Detect which cell encompasses the target text, then output its (X, Y) center coordinate. 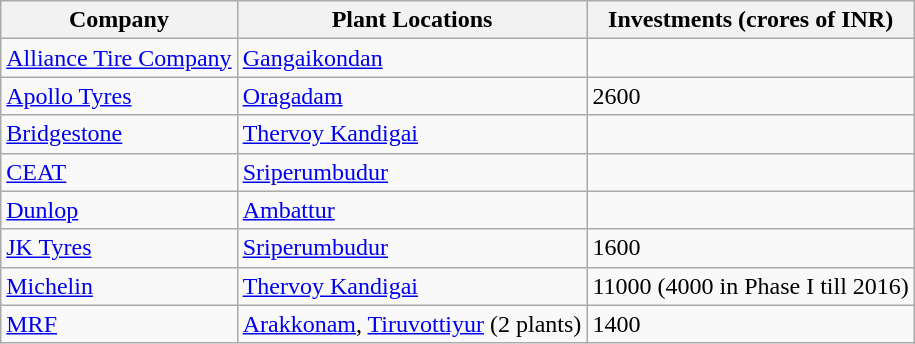
Investments (crores of INR) (750, 20)
Oragadam (412, 96)
Gangaikondan (412, 58)
2600 (750, 96)
Ambattur (412, 210)
Bridgestone (119, 134)
Plant Locations (412, 20)
Michelin (119, 286)
Company (119, 20)
1600 (750, 248)
11000 (4000 in Phase I till 2016) (750, 286)
Arakkonam, Tiruvottiyur (2 plants) (412, 324)
MRF (119, 324)
JK Tyres (119, 248)
Dunlop (119, 210)
1400 (750, 324)
Apollo Tyres (119, 96)
CEAT (119, 172)
Alliance Tire Company (119, 58)
